Provide the [X, Y] coordinate of the cell's center where the given text is located.  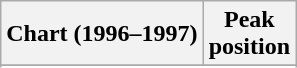
Peakposition [249, 34]
Chart (1996–1997) [102, 34]
